Find where the given text appears and provide that cell's center as [x, y] coordinate. 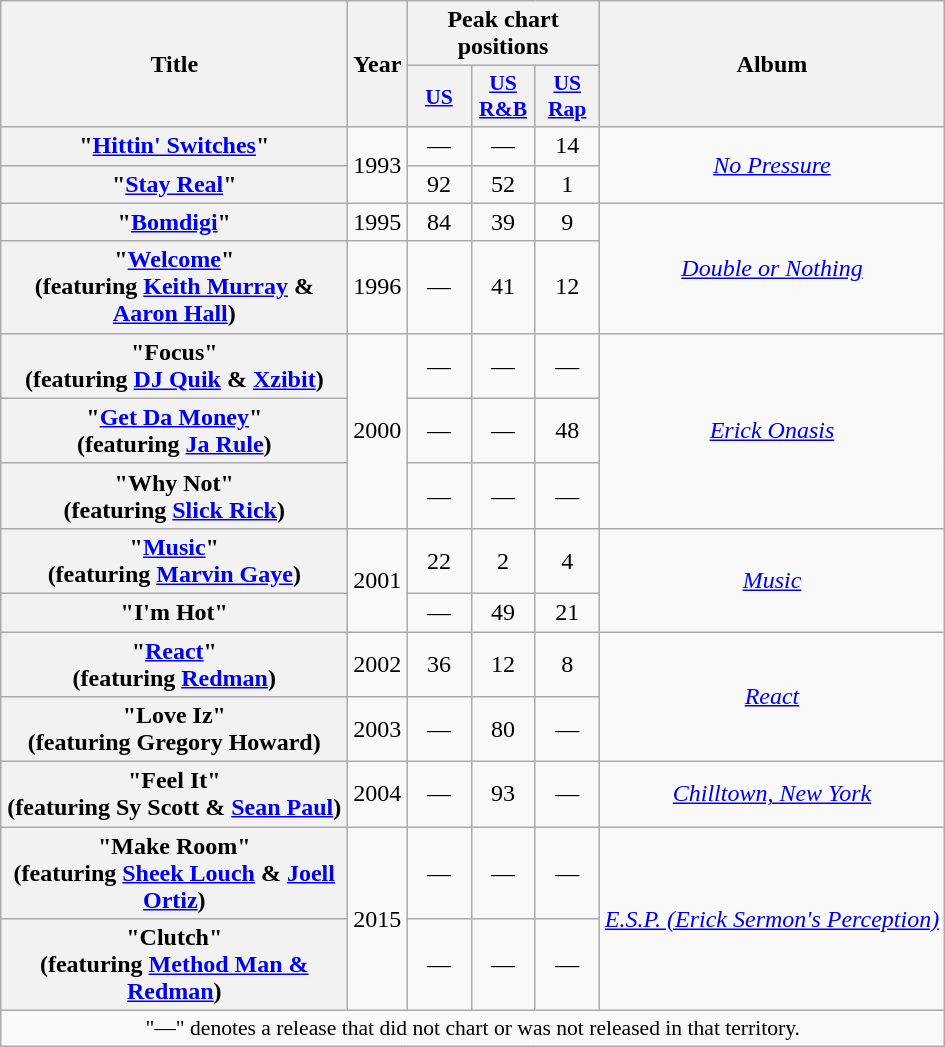
2003 [378, 730]
52 [503, 184]
4 [567, 560]
"React" (featuring Redman) [174, 664]
USRap [567, 96]
84 [439, 222]
22 [439, 560]
"Bomdigi" [174, 222]
Erick Onasis [772, 430]
14 [567, 146]
"I'm Hot" [174, 612]
"Clutch" (featuring Method Man & Redman) [174, 965]
"Make Room" (featuring Sheek Louch & Joell Ortiz) [174, 873]
2004 [378, 794]
"Get Da Money" (featuring Ja Rule) [174, 430]
"Welcome" (featuring Keith Murray & Aaron Hall) [174, 287]
80 [503, 730]
2000 [378, 430]
2002 [378, 664]
2 [503, 560]
92 [439, 184]
USR&B [503, 96]
"Feel It" (featuring Sy Scott & Sean Paul) [174, 794]
49 [503, 612]
1996 [378, 287]
"Focus"(featuring DJ Quik & Xzibit) [174, 366]
41 [503, 287]
Music [772, 580]
8 [567, 664]
36 [439, 664]
1993 [378, 165]
Title [174, 64]
"—" denotes a release that did not chart or was not released in that territory. [473, 1029]
Double or Nothing [772, 268]
E.S.P. (Erick Sermon's Perception) [772, 919]
"Love Iz" (featuring Gregory Howard) [174, 730]
1995 [378, 222]
1 [567, 184]
93 [503, 794]
React [772, 697]
Album [772, 64]
"Music" (featuring Marvin Gaye) [174, 560]
No Pressure [772, 165]
"Hittin' Switches" [174, 146]
39 [503, 222]
Year [378, 64]
2001 [378, 580]
21 [567, 612]
"Why Not"(featuring Slick Rick) [174, 496]
US [439, 96]
Chilltown, New York [772, 794]
48 [567, 430]
9 [567, 222]
2015 [378, 919]
Peak chart positions [503, 34]
"Stay Real" [174, 184]
